Identify which cell holds the provided text, then report its (x, y) central coordinate. 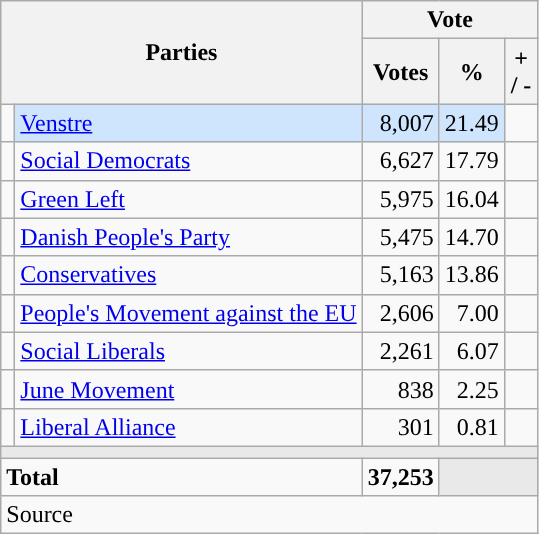
838 (400, 389)
0.81 (472, 427)
7.00 (472, 313)
People's Movement against the EU (188, 313)
2.25 (472, 389)
Votes (400, 72)
8,007 (400, 123)
301 (400, 427)
Vote (450, 20)
2,606 (400, 313)
5,475 (400, 237)
Green Left (188, 199)
16.04 (472, 199)
Danish People's Party (188, 237)
37,253 (400, 477)
Liberal Alliance (188, 427)
2,261 (400, 351)
Total (182, 477)
Social Liberals (188, 351)
Source (270, 515)
Conservatives (188, 275)
6,627 (400, 161)
Social Democrats (188, 161)
June Movement (188, 389)
5,975 (400, 199)
+ / - (521, 72)
6.07 (472, 351)
Parties (182, 52)
Venstre (188, 123)
5,163 (400, 275)
17.79 (472, 161)
13.86 (472, 275)
% (472, 72)
21.49 (472, 123)
14.70 (472, 237)
